Scan for the cell matching the given text and deliver its (x, y) coordinate at center. 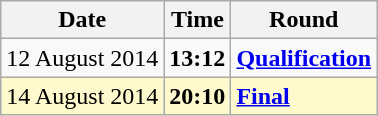
Round (304, 20)
13:12 (198, 58)
Qualification (304, 58)
14 August 2014 (82, 96)
Final (304, 96)
Date (82, 20)
12 August 2014 (82, 58)
Time (198, 20)
20:10 (198, 96)
